Find where the given text appears and provide that cell's center as [x, y] coordinate. 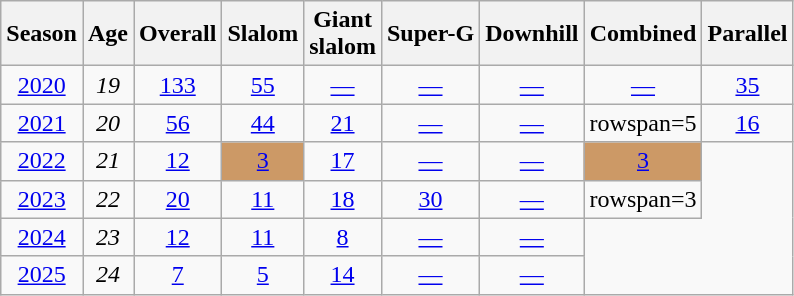
Parallel [748, 34]
55 [263, 85]
8 [343, 237]
2022 [42, 161]
rowspan=3 [643, 199]
14 [343, 275]
2020 [42, 85]
16 [748, 123]
18 [343, 199]
2025 [42, 275]
35 [748, 85]
2021 [42, 123]
19 [108, 85]
17 [343, 161]
Combined [643, 34]
56 [178, 123]
rowspan=5 [643, 123]
Overall [178, 34]
7 [178, 275]
24 [108, 275]
5 [263, 275]
Giantslalom [343, 34]
30 [430, 199]
22 [108, 199]
2024 [42, 237]
44 [263, 123]
23 [108, 237]
Age [108, 34]
Season [42, 34]
Slalom [263, 34]
133 [178, 85]
Super-G [430, 34]
Downhill [532, 34]
2023 [42, 199]
